Detect which cell encompasses the target text, then output its [x, y] center coordinate. 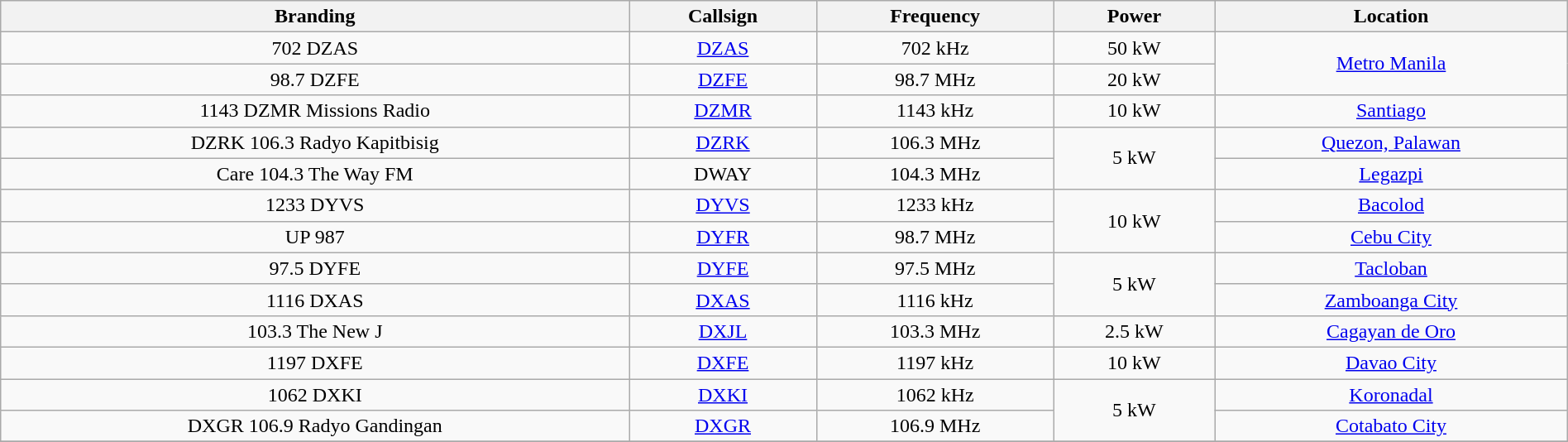
Legazpi [1391, 174]
DYVS [723, 205]
2.5 kW [1135, 331]
97.5 DYFE [315, 268]
1197 kHz [935, 363]
702 DZAS [315, 48]
98.7 DZFE [315, 79]
DZFE [723, 79]
Davao City [1391, 363]
Cotabato City [1391, 426]
1143 kHz [935, 111]
1062 DXKI [315, 395]
Power [1135, 17]
DZRK [723, 142]
Bacolod [1391, 205]
Zamboanga City [1391, 300]
Cebu City [1391, 237]
1143 DZMR Missions Radio [315, 111]
Branding [315, 17]
Koronadal [1391, 395]
DYFE [723, 268]
DZMR [723, 111]
DYFR [723, 237]
Quezon, Palawan [1391, 142]
103.3 MHz [935, 331]
Frequency [935, 17]
106.9 MHz [935, 426]
Callsign [723, 17]
1197 DXFE [315, 363]
Metro Manila [1391, 64]
1062 kHz [935, 395]
DXFE [723, 363]
1116 kHz [935, 300]
1116 DXAS [315, 300]
DZAS [723, 48]
Cagayan de Oro [1391, 331]
DWAY [723, 174]
702 kHz [935, 48]
Santiago [1391, 111]
1233 DYVS [315, 205]
50 kW [1135, 48]
20 kW [1135, 79]
UP 987 [315, 237]
DXGR 106.9 Radyo Gandingan [315, 426]
DXJL [723, 331]
106.3 MHz [935, 142]
DXAS [723, 300]
103.3 The New J [315, 331]
104.3 MHz [935, 174]
Location [1391, 17]
DZRK 106.3 Radyo Kapitbisig [315, 142]
97.5 MHz [935, 268]
Care 104.3 The Way FM [315, 174]
DXGR [723, 426]
DXKI [723, 395]
Tacloban [1391, 268]
1233 kHz [935, 205]
